Detect which cell encompasses the target text, then output its [x, y] center coordinate. 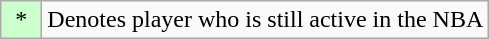
* [22, 20]
Denotes player who is still active in the NBA [266, 20]
